Pinpoint the cell where the given text exists, returning its (x, y) midpoint coordinate. 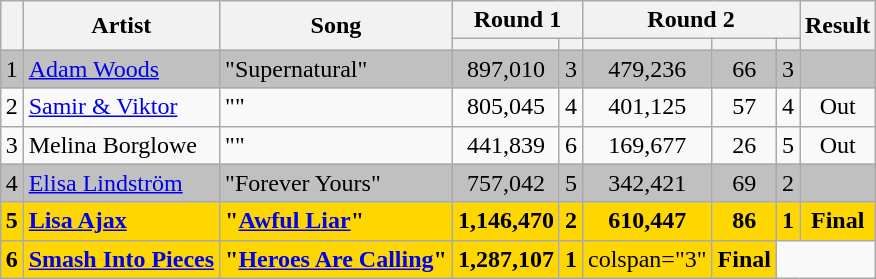
169,677 (648, 145)
"Supernatural" (336, 69)
86 (744, 221)
Artist (121, 26)
Round 2 (692, 20)
colspan="3" (648, 259)
Smash Into Pieces (121, 259)
Adam Woods (121, 69)
Round 1 (517, 20)
Result (838, 26)
805,045 (506, 107)
57 (744, 107)
Samir & Viktor (121, 107)
479,236 (648, 69)
342,421 (648, 183)
26 (744, 145)
401,125 (648, 107)
"Awful Liar" (336, 221)
610,447 (648, 221)
"Heroes Are Calling" (336, 259)
66 (744, 69)
441,839 (506, 145)
1,287,107 (506, 259)
69 (744, 183)
Lisa Ajax (121, 221)
Song (336, 26)
Elisa Lindström (121, 183)
Melina Borglowe (121, 145)
1,146,470 (506, 221)
897,010 (506, 69)
757,042 (506, 183)
"Forever Yours" (336, 183)
